For the text-containing cell, return its midpoint in [x, y] coordinate format. 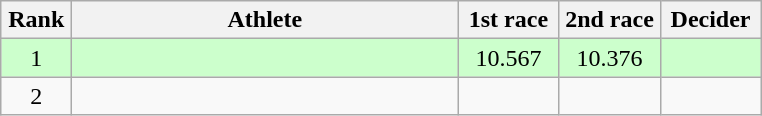
1st race [508, 20]
2 [36, 96]
10.567 [508, 58]
Athlete [265, 20]
10.376 [610, 58]
2nd race [610, 20]
1 [36, 58]
Rank [36, 20]
Decider [710, 20]
